Provide the (x, y) coordinate of the cell's center where the given text is located.  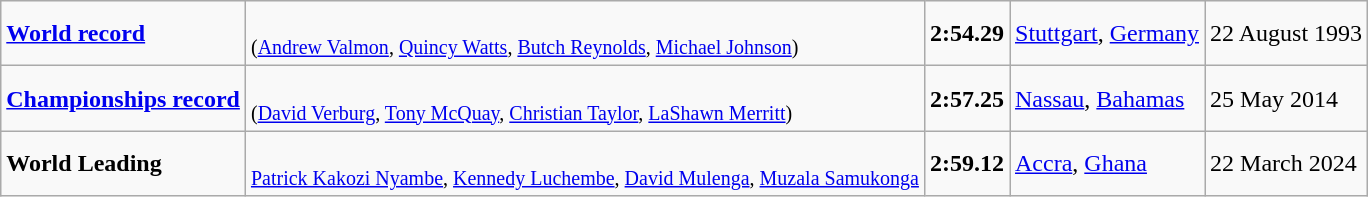
2:54.29 (966, 34)
World Leading (124, 164)
Patrick Kakozi Nyambe, Kennedy Luchembe, David Mulenga, Muzala Samukonga (584, 164)
Championships record (124, 98)
2:57.25 (966, 98)
Accra, Ghana (1108, 164)
Stuttgart, Germany (1108, 34)
(Andrew Valmon, Quincy Watts, Butch Reynolds, Michael Johnson) (584, 34)
25 May 2014 (1286, 98)
22 March 2024 (1286, 164)
22 August 1993 (1286, 34)
(David Verburg, Tony McQuay, Christian Taylor, LaShawn Merritt) (584, 98)
2:59.12 (966, 164)
Nassau, Bahamas (1108, 98)
World record (124, 34)
